Detect which cell encompasses the target text, then output its [X, Y] center coordinate. 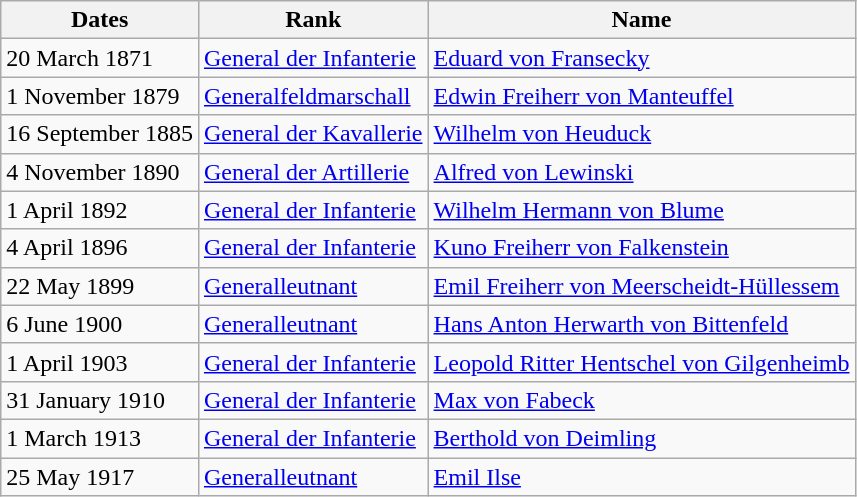
1 April 1892 [100, 210]
4 April 1896 [100, 248]
16 September 1885 [100, 134]
Hans Anton Herwarth von Bittenfeld [642, 324]
22 May 1899 [100, 286]
Dates [100, 20]
1 March 1913 [100, 438]
Rank [313, 20]
General der Kavallerie [313, 134]
4 November 1890 [100, 172]
Emil Freiherr von Meerscheidt-Hüllessem [642, 286]
Edwin Freiherr von Manteuffel [642, 96]
1 November 1879 [100, 96]
31 January 1910 [100, 400]
Kuno Freiherr von Falkenstein [642, 248]
Leopold Ritter Hentschel von Gilgenheimb [642, 362]
6 June 1900 [100, 324]
Max von Fabeck [642, 400]
1 April 1903 [100, 362]
Alfred von Lewinski [642, 172]
25 May 1917 [100, 477]
Name [642, 20]
Wilhelm Hermann von Blume [642, 210]
General der Artillerie [313, 172]
Generalfeldmarschall [313, 96]
20 March 1871 [100, 58]
Wilhelm von Heuduck [642, 134]
Eduard von Fransecky [642, 58]
Emil Ilse [642, 477]
Berthold von Deimling [642, 438]
